Extract the [x, y] coordinate from the center of the cell holding the provided text.  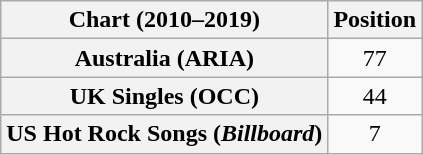
44 [375, 96]
7 [375, 134]
Australia (ARIA) [164, 58]
US Hot Rock Songs (Billboard) [164, 134]
UK Singles (OCC) [164, 96]
Chart (2010–2019) [164, 20]
77 [375, 58]
Position [375, 20]
